Extract the (X, Y) coordinate from the center of the cell holding the provided text.  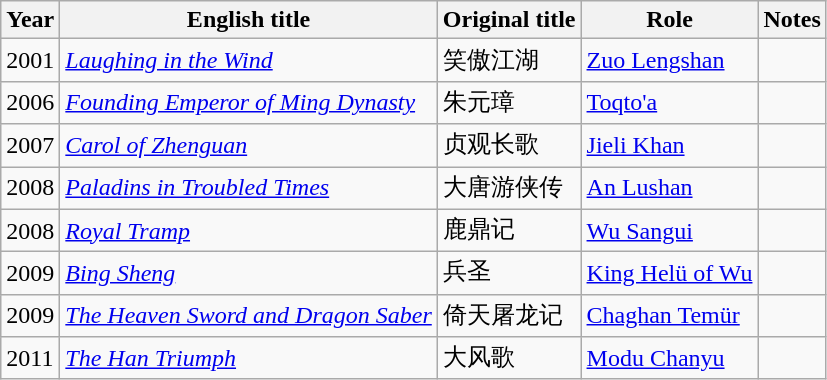
Royal Tramp (248, 230)
鹿鼎记 (509, 230)
2006 (30, 102)
Toqto'a (670, 102)
Original title (509, 20)
2007 (30, 146)
Carol of Zhenguan (248, 146)
Founding Emperor of Ming Dynasty (248, 102)
Wu Sangui (670, 230)
King Helü of Wu (670, 274)
Notes (792, 20)
Chaghan Temür (670, 316)
大唐游侠传 (509, 188)
The Han Triumph (248, 358)
Jieli Khan (670, 146)
Paladins in Troubled Times (248, 188)
Year (30, 20)
English title (248, 20)
大风歌 (509, 358)
2001 (30, 60)
Bing Sheng (248, 274)
2011 (30, 358)
笑傲江湖 (509, 60)
The Heaven Sword and Dragon Saber (248, 316)
贞观长歌 (509, 146)
Laughing in the Wind (248, 60)
朱元璋 (509, 102)
倚天屠龙记 (509, 316)
An Lushan (670, 188)
Zuo Lengshan (670, 60)
Role (670, 20)
Modu Chanyu (670, 358)
兵圣 (509, 274)
